Pinpoint the cell where the given text exists, returning its [X, Y] midpoint coordinate. 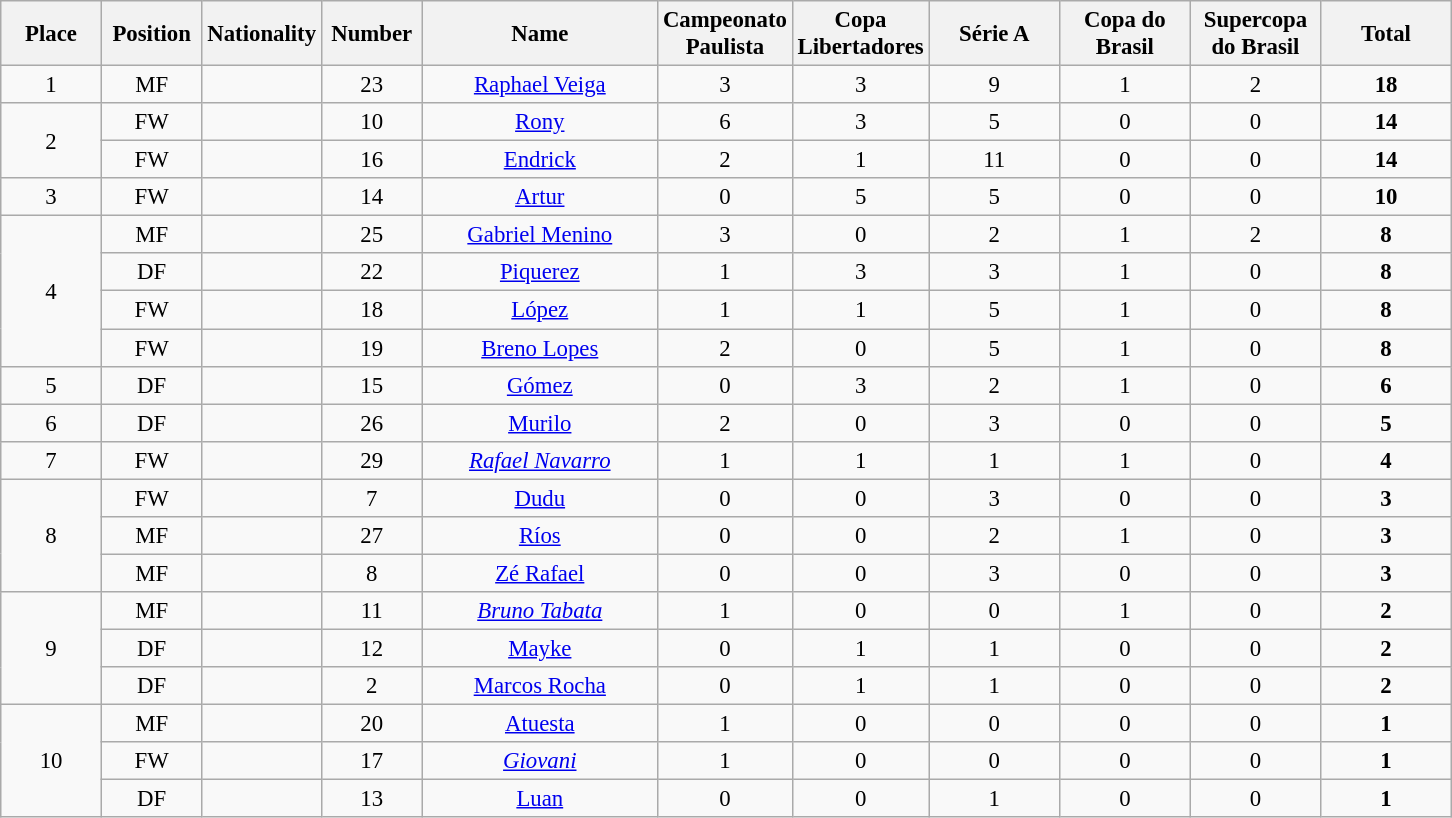
Total [1386, 34]
23 [372, 85]
22 [372, 273]
Marcos Rocha [540, 686]
Luan [540, 799]
Endrick [540, 160]
27 [372, 536]
Ríos [540, 536]
29 [372, 460]
Position [152, 34]
15 [372, 385]
Piquerez [540, 273]
Rafael Navarro [540, 460]
16 [372, 160]
Rony [540, 122]
Copa Libertadores [860, 34]
Copa do Brasil [1126, 34]
26 [372, 423]
19 [372, 348]
Mayke [540, 648]
Place [52, 34]
12 [372, 648]
Gómez [540, 385]
13 [372, 799]
Name [540, 34]
Atuesta [540, 724]
25 [372, 235]
Campeonato Paulista [726, 34]
Giovani [540, 761]
Raphael Veiga [540, 85]
Gabriel Menino [540, 235]
Bruno Tabata [540, 611]
Supercopa do Brasil [1256, 34]
17 [372, 761]
Dudu [540, 498]
López [540, 310]
Number [372, 34]
Série A [994, 34]
20 [372, 724]
Murilo [540, 423]
Artur [540, 197]
Zé Rafael [540, 573]
Breno Lopes [540, 348]
Nationality [262, 34]
